Output the (x, y) coordinate of the center of the cell containing the given text.  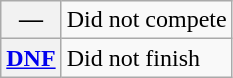
Did not compete (146, 20)
— (31, 20)
DNF (31, 58)
Did not finish (146, 58)
